Find where the given text appears and provide that cell's center as (x, y) coordinate. 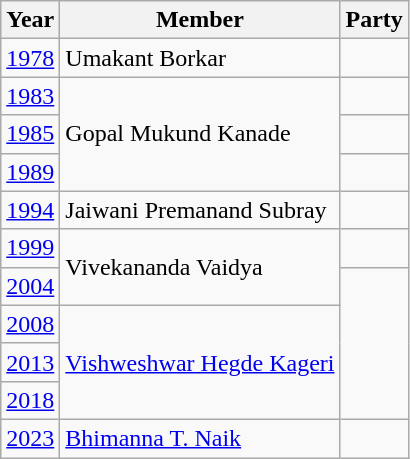
Gopal Mukund Kanade (200, 134)
1983 (30, 96)
Member (200, 20)
1999 (30, 248)
Umakant Borkar (200, 58)
1978 (30, 58)
2013 (30, 362)
1985 (30, 134)
2008 (30, 324)
Jaiwani Premanand Subray (200, 210)
Year (30, 20)
2004 (30, 286)
Vivekananda Vaidya (200, 267)
Party (374, 20)
2018 (30, 400)
1994 (30, 210)
Bhimanna T. Naik (200, 438)
2023 (30, 438)
Vishweshwar Hegde Kageri (200, 362)
1989 (30, 172)
